Return the [x, y] coordinate for the center point of the cell that contains the specified text.  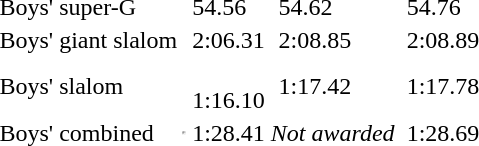
2:08.85 [336, 40]
1:17.42 [336, 86]
2:06.31 [229, 40]
1:16.10 [229, 86]
